Determine the [x, y] coordinate at the center of the cell enclosing the given text.  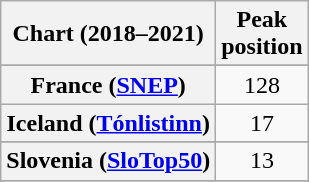
Peakposition [262, 34]
13 [262, 161]
Iceland (Tónlistinn) [108, 123]
France (SNEP) [108, 85]
128 [262, 85]
17 [262, 123]
Slovenia (SloTop50) [108, 161]
Chart (2018–2021) [108, 34]
